Extract the [x, y] coordinate from the center of the cell holding the provided text.  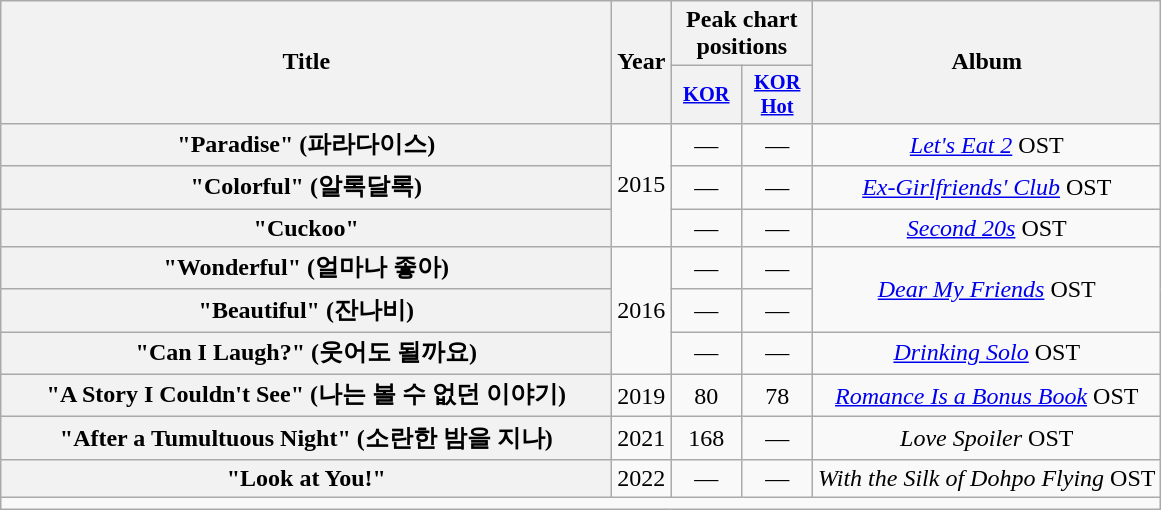
Second 20s OST [987, 228]
"Wonderful" (얼마나 좋아) [306, 268]
KORHot [778, 95]
Romance Is a Bonus Book OST [987, 396]
"Colorful" (알록달록) [306, 188]
KOR [706, 95]
80 [706, 396]
Peak chart positions [742, 34]
2022 [642, 478]
Ex-Girlfriends' Club OST [987, 188]
Love Spoiler OST [987, 438]
Title [306, 62]
"Beautiful" (잔나비) [306, 310]
2019 [642, 396]
Drinking Solo OST [987, 354]
"Paradise" (파라다이스) [306, 144]
Dear My Friends OST [987, 290]
"After a Tumultuous Night" (소란한 밤을 지나) [306, 438]
2016 [642, 311]
2015 [642, 184]
2021 [642, 438]
Let's Eat 2 OST [987, 144]
"A Story I Couldn't See" (나는 볼 수 없던 이야기) [306, 396]
Year [642, 62]
"Cuckoo" [306, 228]
168 [706, 438]
Album [987, 62]
With the Silk of Dohpo Flying OST [987, 478]
"Can I Laugh?" (웃어도 될까요) [306, 354]
"Look at You!" [306, 478]
78 [778, 396]
